Provide the (X, Y) coordinate of the cell's center where the given text is located.  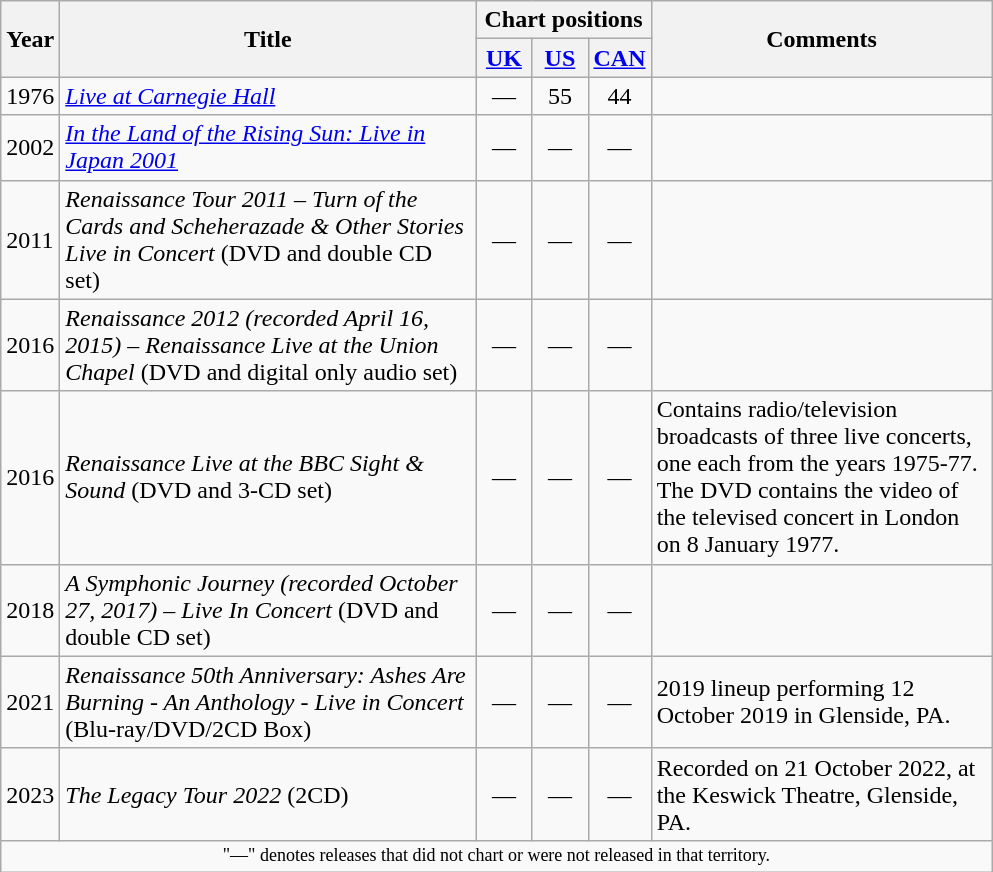
Recorded on 21 October 2022, at the Keswick Theatre, Glenside, PA. (822, 794)
In the Land of the Rising Sun: Live in Japan 2001 (268, 148)
44 (620, 96)
Title (268, 39)
UK (504, 58)
Comments (822, 39)
2021 (30, 702)
2002 (30, 148)
Renaissance 50th Anniversary: Ashes Are Burning - An Anthology - Live in Concert (Blu-ray/DVD/2CD Box) (268, 702)
Year (30, 39)
Renaissance 2012 (recorded April 16, 2015) – Renaissance Live at the Union Chapel (DVD and digital only audio set) (268, 345)
A Symphonic Journey (recorded October 27, 2017) – Live In Concert (DVD and double CD set) (268, 610)
The Legacy Tour 2022 (2CD) (268, 794)
CAN (620, 58)
Chart positions (564, 20)
55 (560, 96)
2023 (30, 794)
Renaissance Tour 2011 – Turn of the Cards and Scheherazade & Other Stories Live in Concert (DVD and double CD set) (268, 240)
2018 (30, 610)
US (560, 58)
2011 (30, 240)
1976 (30, 96)
2019 lineup performing 12 October 2019 in Glenside, PA. (822, 702)
Live at Carnegie Hall (268, 96)
Renaissance Live at the BBC Sight & Sound (DVD and 3-CD set) (268, 478)
"―" denotes releases that did not chart or were not released in that territory. (496, 856)
